From the cell containing the given text, extract its center point as (X, Y) coordinate. 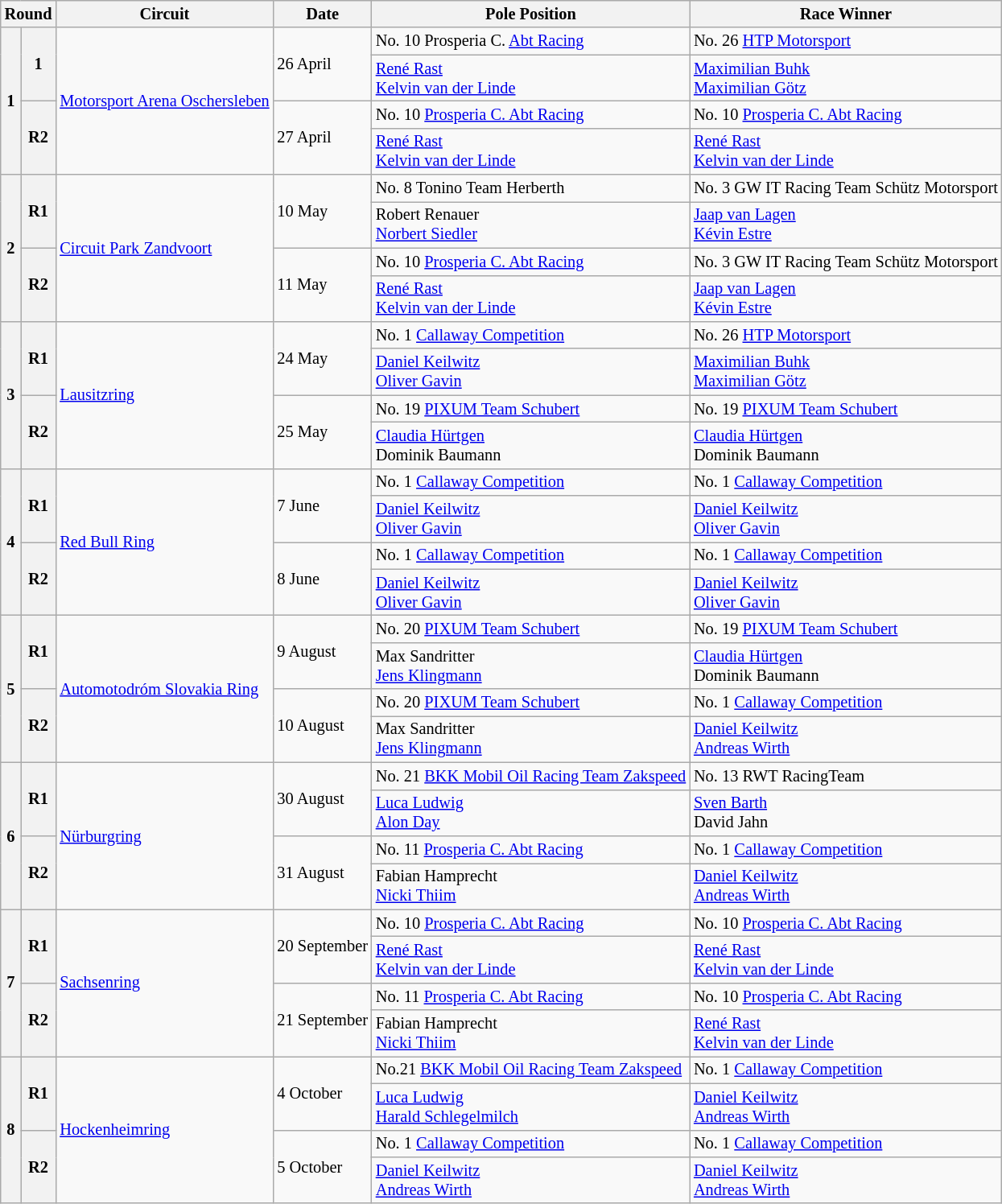
Hockenheimring (164, 1130)
8 (11, 1130)
Luca Ludwig Alon Day (531, 813)
10 May (322, 211)
No.21 BKK Mobil Oil Racing Team Zakspeed (531, 1070)
Circuit Park Zandvoort (164, 248)
25 May (322, 431)
Circuit (164, 14)
Lausitzring (164, 394)
5 (11, 689)
No. 21 BKK Mobil Oil Racing Team Zakspeed (531, 776)
Automotodróm Slovakia Ring (164, 689)
20 September (322, 946)
30 August (322, 798)
31 August (322, 872)
Date (322, 14)
21 September (322, 1019)
Race Winner (846, 14)
4 October (322, 1093)
7 June (322, 505)
4 (11, 542)
Nürburgring (164, 835)
Sven Barth David Jahn (846, 813)
7 (11, 983)
24 May (322, 357)
Sachsenring (164, 983)
Motorsport Arena Oschersleben (164, 101)
Luca Ludwig Harald Schlegelmilch (531, 1107)
Pole Position (531, 14)
10 August (322, 726)
5 October (322, 1167)
6 (11, 835)
9 August (322, 652)
8 June (322, 578)
11 May (322, 285)
Round (29, 14)
3 (11, 394)
27 April (322, 137)
No. 13 RWT RacingTeam (846, 776)
Robert Renauer Norbert Siedler (531, 225)
Red Bull Ring (164, 542)
2 (11, 248)
No. 8 Tonino Team Herberth (531, 188)
26 April (322, 64)
